Search for the cell housing the specified text and yield its (x, y) center coordinate. 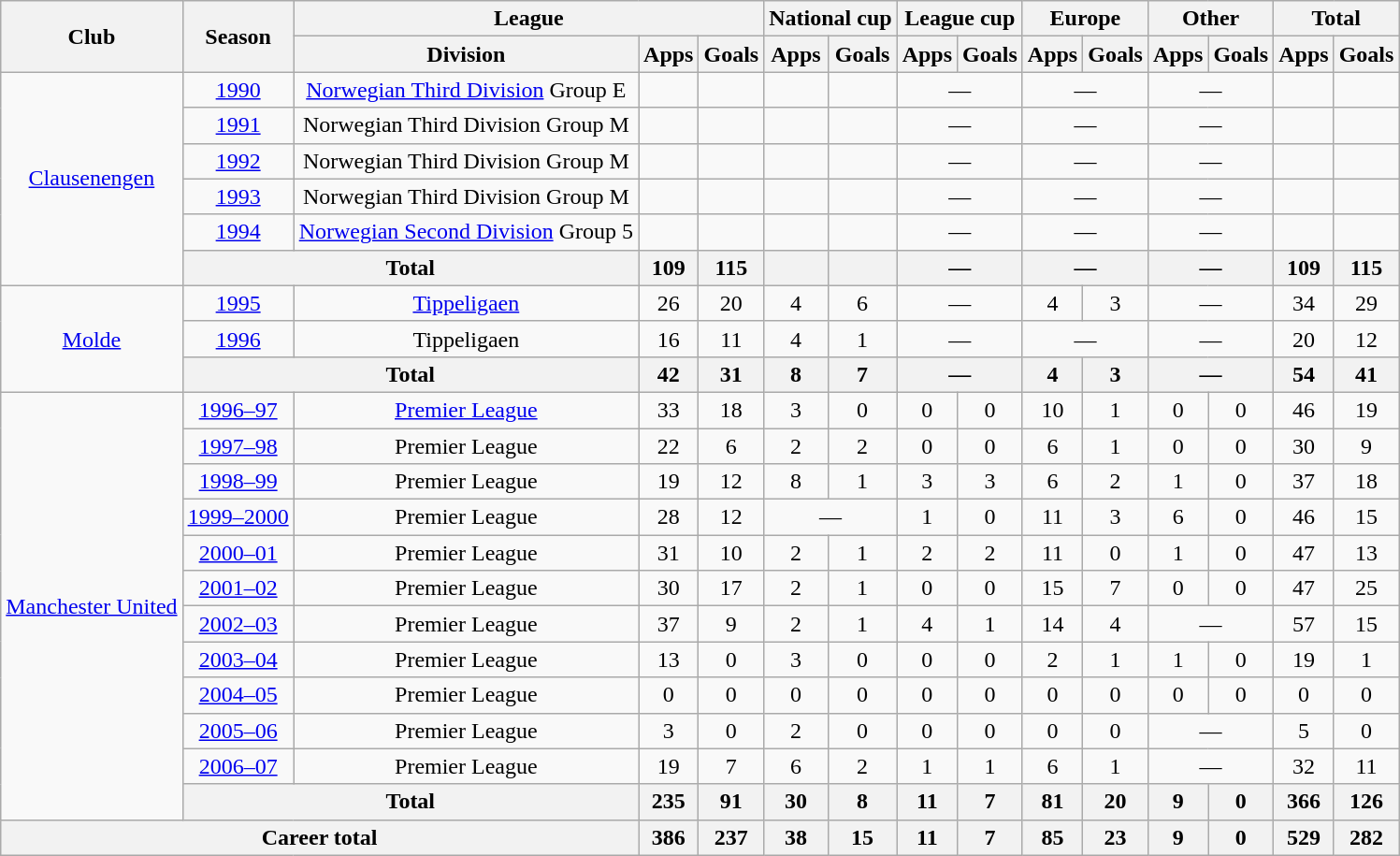
25 (1366, 588)
23 (1116, 837)
32 (1304, 766)
38 (796, 837)
57 (1304, 624)
1996 (238, 339)
91 (731, 802)
1991 (238, 125)
34 (1304, 303)
17 (731, 588)
2006–07 (238, 766)
29 (1366, 303)
National cup (830, 19)
Club (92, 36)
235 (669, 802)
26 (669, 303)
1999–2000 (238, 517)
Norwegian Second Division Group 5 (466, 232)
1993 (238, 196)
2002–03 (238, 624)
1996–97 (238, 410)
1997–98 (238, 446)
League (529, 19)
Other (1210, 19)
2001–02 (238, 588)
126 (1366, 802)
41 (1366, 374)
14 (1052, 624)
Career total (320, 837)
81 (1052, 802)
1995 (238, 303)
1990 (238, 90)
Season (238, 36)
237 (731, 837)
1992 (238, 161)
386 (669, 837)
22 (669, 446)
85 (1052, 837)
42 (669, 374)
League cup (960, 19)
1994 (238, 232)
54 (1304, 374)
16 (669, 339)
Division (466, 54)
Manchester United (92, 606)
33 (669, 410)
2004–05 (238, 695)
282 (1366, 837)
Norwegian Third Division Group E (466, 90)
Europe (1085, 19)
529 (1304, 837)
366 (1304, 802)
2000–01 (238, 553)
2003–04 (238, 660)
Molde (92, 339)
2005–06 (238, 731)
1998–99 (238, 482)
28 (669, 517)
5 (1304, 731)
Clausenengen (92, 179)
